Capture the cell that displays the provided text and extract its [x, y] central coordinate. 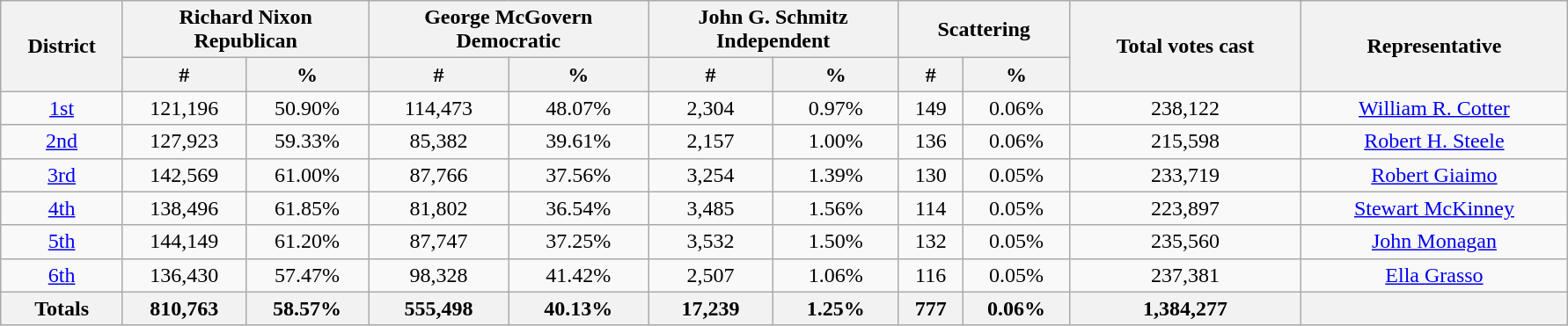
61.00% [307, 175]
Richard NixonRepublican [245, 30]
John Monagan [1434, 242]
Scattering [984, 30]
138,496 [184, 208]
41.42% [579, 275]
1.25% [836, 308]
121,196 [184, 108]
116 [931, 275]
235,560 [1186, 242]
37.56% [579, 175]
215,598 [1186, 141]
61.20% [307, 242]
1st [62, 108]
1.06% [836, 275]
136,430 [184, 275]
3rd [62, 175]
3,254 [711, 175]
William R. Cotter [1434, 108]
142,569 [184, 175]
59.33% [307, 141]
2nd [62, 141]
2,157 [711, 141]
4th [62, 208]
127,923 [184, 141]
87,747 [438, 242]
555,498 [438, 308]
Robert H. Steele [1434, 141]
1.00% [836, 141]
2,304 [711, 108]
District [62, 46]
1.56% [836, 208]
Robert Giaimo [1434, 175]
98,328 [438, 275]
237,381 [1186, 275]
Stewart McKinney [1434, 208]
144,149 [184, 242]
57.47% [307, 275]
6th [62, 275]
George McGovernDemocratic [509, 30]
37.25% [579, 242]
50.90% [307, 108]
149 [931, 108]
238,122 [1186, 108]
Representative [1434, 46]
130 [931, 175]
1.39% [836, 175]
136 [931, 141]
1,384,277 [1186, 308]
2,507 [711, 275]
61.85% [307, 208]
17,239 [711, 308]
0.97% [836, 108]
48.07% [579, 108]
39.61% [579, 141]
Total votes cast [1186, 46]
114,473 [438, 108]
Ella Grasso [1434, 275]
Totals [62, 308]
40.13% [579, 308]
114 [931, 208]
85,382 [438, 141]
223,897 [1186, 208]
58.57% [307, 308]
132 [931, 242]
777 [931, 308]
John G. SchmitzIndependent [773, 30]
233,719 [1186, 175]
87,766 [438, 175]
81,802 [438, 208]
5th [62, 242]
810,763 [184, 308]
3,532 [711, 242]
1.50% [836, 242]
3,485 [711, 208]
36.54% [579, 208]
